Search for the cell housing the specified text and yield its (x, y) center coordinate. 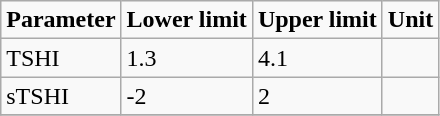
sTSHI (61, 96)
TSHI (61, 58)
Lower limit (186, 20)
2 (317, 96)
Unit (410, 20)
1.3 (186, 58)
-2 (186, 96)
Upper limit (317, 20)
Parameter (61, 20)
4.1 (317, 58)
